Scan for the cell matching the given text and deliver its [x, y] coordinate at center. 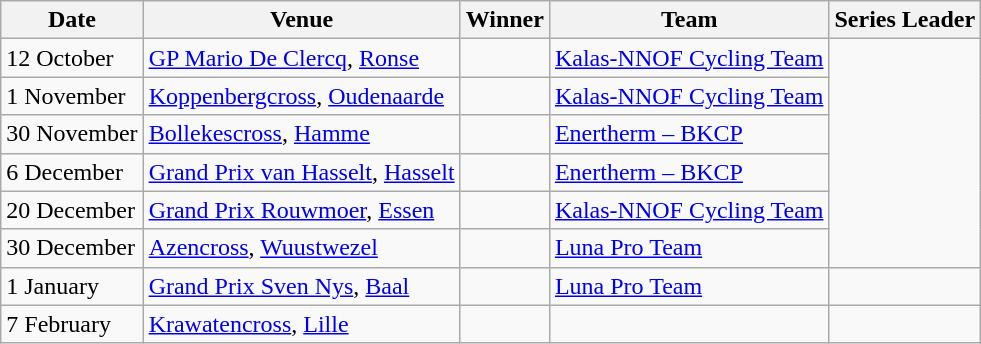
Azencross, Wuustwezel [302, 248]
Grand Prix Sven Nys, Baal [302, 286]
7 February [72, 324]
Team [689, 20]
Series Leader [905, 20]
1 November [72, 96]
Grand Prix Rouwmoer, Essen [302, 210]
20 December [72, 210]
Grand Prix van Hasselt, Hasselt [302, 172]
30 November [72, 134]
Date [72, 20]
Koppenbergcross, Oudenaarde [302, 96]
Winner [504, 20]
1 January [72, 286]
Krawatencross, Lille [302, 324]
Bollekescross, Hamme [302, 134]
6 December [72, 172]
12 October [72, 58]
Venue [302, 20]
GP Mario De Clercq, Ronse [302, 58]
30 December [72, 248]
